From the cell containing the given text, extract its center point as (X, Y) coordinate. 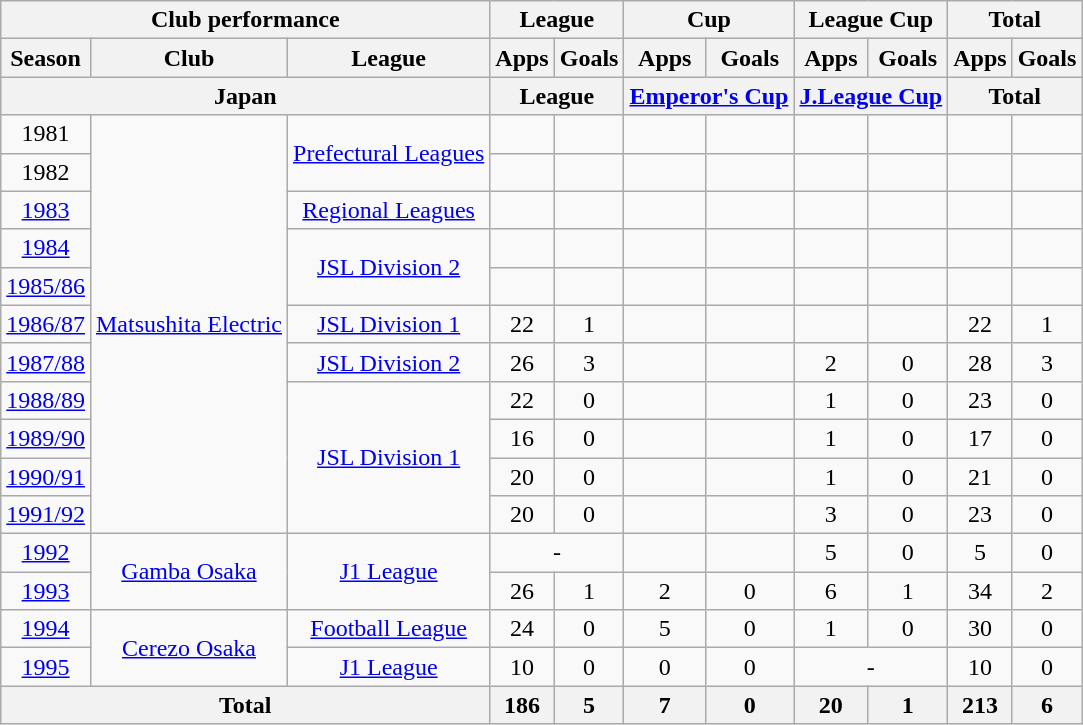
1989/90 (46, 438)
24 (522, 629)
1994 (46, 629)
League Cup (871, 20)
1991/92 (46, 515)
1988/89 (46, 400)
Football League (389, 629)
30 (980, 629)
213 (980, 705)
Regional Leagues (389, 210)
1984 (46, 248)
Season (46, 58)
186 (522, 705)
1982 (46, 172)
Club (188, 58)
Cup (709, 20)
1992 (46, 553)
1983 (46, 210)
Matsushita Electric (188, 324)
Japan (246, 96)
1985/86 (46, 286)
Club performance (246, 20)
21 (980, 477)
Cerezo Osaka (188, 648)
1995 (46, 667)
Emperor's Cup (709, 96)
1986/87 (46, 324)
J.League Cup (871, 96)
17 (980, 438)
1993 (46, 591)
1987/88 (46, 362)
1981 (46, 134)
Gamba Osaka (188, 572)
7 (665, 705)
34 (980, 591)
16 (522, 438)
1990/91 (46, 477)
Prefectural Leagues (389, 153)
28 (980, 362)
